Locate the cell with the specified text and output its [X, Y] center coordinate. 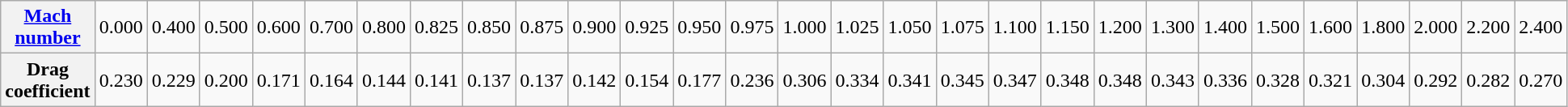
0.975 [752, 28]
1.075 [962, 28]
0.270 [1541, 79]
0.825 [436, 28]
0.343 [1172, 79]
0.875 [542, 28]
0.600 [278, 28]
0.171 [278, 79]
1.300 [1172, 28]
0.336 [1225, 79]
0.164 [331, 79]
Mach number [48, 28]
1.500 [1277, 28]
0.850 [490, 28]
0.306 [805, 79]
1.100 [1015, 28]
0.141 [436, 79]
0.700 [331, 28]
0.236 [752, 79]
0.200 [226, 79]
0.321 [1330, 79]
0.334 [857, 79]
0.345 [962, 79]
0.000 [121, 28]
2.000 [1435, 28]
1.150 [1067, 28]
1.600 [1330, 28]
0.341 [910, 79]
1.000 [805, 28]
1.200 [1120, 28]
1.025 [857, 28]
0.500 [226, 28]
1.400 [1225, 28]
0.144 [383, 79]
0.154 [647, 79]
0.229 [173, 79]
0.142 [595, 79]
0.292 [1435, 79]
1.050 [910, 28]
0.900 [595, 28]
0.328 [1277, 79]
0.177 [700, 79]
0.304 [1384, 79]
2.400 [1541, 28]
0.400 [173, 28]
0.230 [121, 79]
Drag coefficient [48, 79]
1.800 [1384, 28]
2.200 [1489, 28]
0.347 [1015, 79]
0.950 [700, 28]
0.925 [647, 28]
0.800 [383, 28]
0.282 [1489, 79]
